Extract the (X, Y) coordinate from the center of the cell holding the provided text.  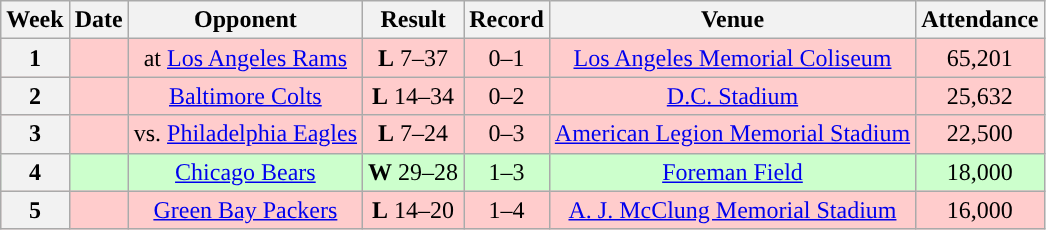
1–3 (507, 172)
2 (35, 96)
American Legion Memorial Stadium (732, 134)
25,632 (980, 96)
5 (35, 210)
Chicago Bears (245, 172)
Foreman Field (732, 172)
Venue (732, 20)
16,000 (980, 210)
0–3 (507, 134)
3 (35, 134)
1–4 (507, 210)
Date (98, 20)
at Los Angeles Rams (245, 58)
Los Angeles Memorial Coliseum (732, 58)
L 14–34 (414, 96)
22,500 (980, 134)
Week (35, 20)
4 (35, 172)
Record (507, 20)
vs. Philadelphia Eagles (245, 134)
0–1 (507, 58)
0–2 (507, 96)
L 7–24 (414, 134)
18,000 (980, 172)
W 29–28 (414, 172)
Green Bay Packers (245, 210)
Opponent (245, 20)
D.C. Stadium (732, 96)
65,201 (980, 58)
Attendance (980, 20)
Baltimore Colts (245, 96)
L 7–37 (414, 58)
1 (35, 58)
A. J. McClung Memorial Stadium (732, 210)
Result (414, 20)
L 14–20 (414, 210)
